Determine the [x, y] coordinate at the center of the cell enclosing the given text.  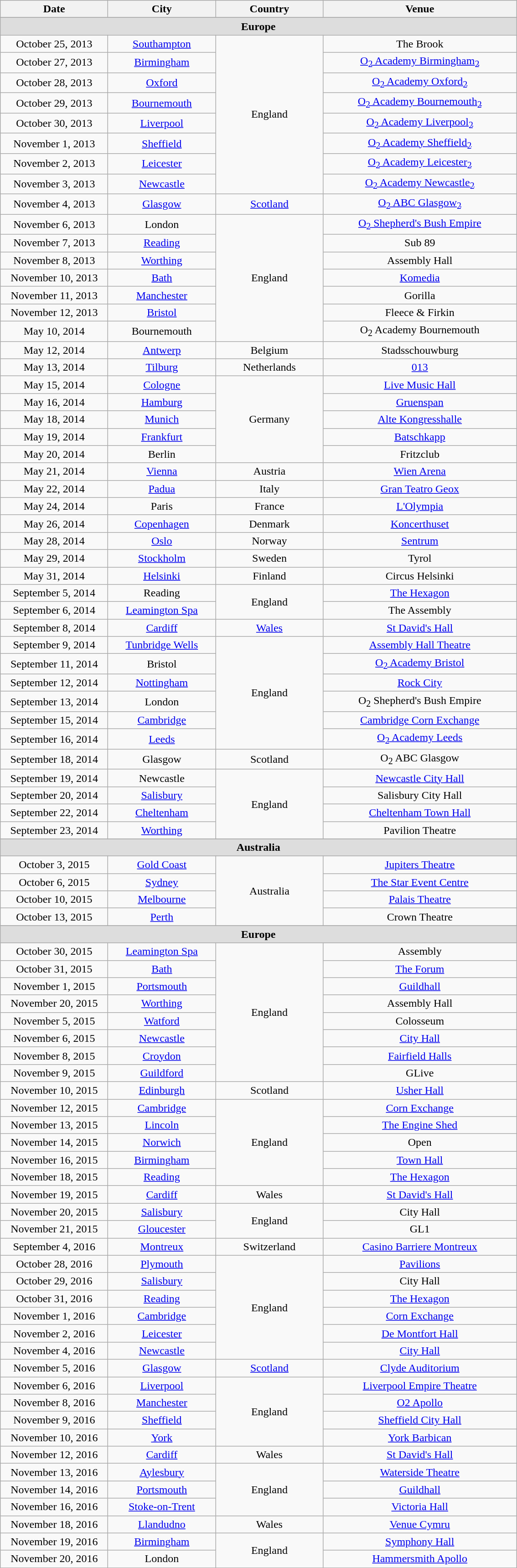
Hammersmith Apollo [420, 1559]
October 31, 2016 [54, 1299]
October 10, 2015 [54, 900]
November 2, 2016 [54, 1333]
October 13, 2015 [54, 917]
Live Music Hall [420, 385]
Gran Teatro Geox [420, 489]
October 28, 2013 [54, 83]
O2 Academy Leicester2 [420, 164]
The Forum [420, 969]
Sweden [269, 558]
Belgium [269, 350]
Sub 89 [420, 243]
Helsinki [162, 576]
Clyde Auditorium [420, 1368]
Padua [162, 489]
May 13, 2014 [54, 367]
September 8, 2014 [54, 628]
Victoria Hall [420, 1507]
November 11, 2013 [54, 295]
Cheltenham Town Hall [420, 812]
O2 Academy Oxford2 [420, 83]
Montreux [162, 1247]
Cambridge Corn Exchange [420, 720]
November 1, 2013 [54, 143]
O2 Academy Bournemouth [420, 331]
Colosseum [420, 1021]
November 6, 2013 [54, 224]
O2 ABC Glasgow [420, 759]
October 31, 2015 [54, 969]
November 1, 2016 [54, 1316]
November 13, 2016 [54, 1472]
October 30, 2013 [54, 123]
May 22, 2014 [54, 489]
May 16, 2014 [54, 402]
November 9, 2015 [54, 1073]
Waterside Theatre [420, 1472]
Pavilion Theatre [420, 830]
November 14, 2015 [54, 1143]
France [269, 506]
Southampton [162, 44]
Edinburgh [162, 1090]
May 24, 2014 [54, 506]
Munich [162, 419]
Venue [420, 9]
Plymouth [162, 1264]
Oxford [162, 83]
October 29, 2016 [54, 1281]
November 16, 2016 [54, 1507]
October 30, 2015 [54, 952]
Jupiters Theatre [420, 865]
May 12, 2014 [54, 350]
Frankfurt [162, 437]
Wien Arena [420, 471]
November 8, 2015 [54, 1056]
May 21, 2014 [54, 471]
November 18, 2015 [54, 1177]
Paris [162, 506]
November 10, 2013 [54, 278]
Lincoln [162, 1125]
Berlin [162, 454]
GLive [420, 1073]
September 5, 2014 [54, 593]
Switzerland [269, 1247]
013 [420, 367]
May 10, 2014 [54, 331]
O2 Academy Bournemouth2 [420, 103]
Aylesbury [162, 1472]
May 20, 2014 [54, 454]
Assembly Hall Theatre [420, 645]
November 5, 2016 [54, 1368]
November 8, 2016 [54, 1403]
Usher Hall [420, 1090]
Denmark [269, 523]
May 18, 2014 [54, 419]
September 11, 2014 [54, 664]
De Montfort Hall [420, 1333]
September 19, 2014 [54, 778]
Llandudno [162, 1524]
Fleece & Firkin [420, 312]
September 23, 2014 [54, 830]
September 13, 2014 [54, 701]
November 6, 2015 [54, 1038]
November 20, 2016 [54, 1559]
Tunbridge Wells [162, 645]
October 28, 2016 [54, 1264]
November 19, 2016 [54, 1542]
November 12, 2016 [54, 1455]
Stockholm [162, 558]
September 6, 2014 [54, 611]
Stadsschouwburg [420, 350]
Date [54, 9]
Venue Cymru [420, 1524]
Gold Coast [162, 865]
Palais Theatre [420, 900]
Casino Barriere Montreux [420, 1247]
November 12, 2013 [54, 312]
Batschkapp [420, 437]
Cologne [162, 385]
May 29, 2014 [54, 558]
May 19, 2014 [54, 437]
Sydney [162, 882]
October 6, 2015 [54, 882]
November 7, 2013 [54, 243]
The Engine Shed [420, 1125]
Finland [269, 576]
Hamburg [162, 402]
Rock City [420, 683]
Salisbury City Hall [420, 795]
Sheffield City Hall [420, 1420]
Leeds [162, 739]
Netherlands [269, 367]
Open [420, 1143]
Germany [269, 419]
Pavilions [420, 1264]
November 12, 2015 [54, 1107]
Vienna [162, 471]
The Assembly [420, 611]
Town Hall [420, 1160]
September 15, 2014 [54, 720]
Sentrum [420, 541]
Tilburg [162, 367]
Circus Helsinki [420, 576]
September 20, 2014 [54, 795]
November 19, 2015 [54, 1195]
GL1 [420, 1229]
November 13, 2015 [54, 1125]
Alte Kongresshalle [420, 419]
York Barbican [420, 1438]
O2 Academy Liverpool2 [420, 123]
The Brook [420, 44]
September 18, 2014 [54, 759]
May 28, 2014 [54, 541]
City [162, 9]
L'Olympia [420, 506]
O2 Academy Bristol [420, 664]
O2 Apollo [420, 1403]
November 18, 2016 [54, 1524]
Koncerthuset [420, 523]
September 22, 2014 [54, 812]
O2 Academy Sheffield2 [420, 143]
The Star Event Centre [420, 882]
Gorilla [420, 295]
Croydon [162, 1056]
Austria [269, 471]
November 21, 2015 [54, 1229]
Komedia [420, 278]
November 8, 2013 [54, 260]
Melbourne [162, 900]
November 4, 2013 [54, 204]
September 12, 2014 [54, 683]
Assembly [420, 952]
September 9, 2014 [54, 645]
Newcastle City Hall [420, 778]
Crown Theatre [420, 917]
May 26, 2014 [54, 523]
October 3, 2015 [54, 865]
Nottingham [162, 683]
September 16, 2014 [54, 739]
Tyrol [420, 558]
Fairfield Halls [420, 1056]
O2 Academy Newcastle2 [420, 184]
November 16, 2015 [54, 1160]
O2 Academy Birmingham2 [420, 62]
May 31, 2014 [54, 576]
York [162, 1438]
Guildford [162, 1073]
Norwich [162, 1143]
Gruenspan [420, 402]
Antwerp [162, 350]
Perth [162, 917]
November 6, 2016 [54, 1386]
Fritzclub [420, 454]
Liverpool Empire Theatre [420, 1386]
Norway [269, 541]
O2 Academy Leeds [420, 739]
Italy [269, 489]
November 4, 2016 [54, 1351]
November 2, 2013 [54, 164]
October 27, 2013 [54, 62]
November 10, 2016 [54, 1438]
Copenhagen [162, 523]
November 10, 2015 [54, 1090]
Watford [162, 1021]
September 4, 2016 [54, 1247]
November 9, 2016 [54, 1420]
Oslo [162, 541]
Stoke-on-Trent [162, 1507]
November 3, 2013 [54, 184]
O2 ABC Glasgow2 [420, 204]
November 14, 2016 [54, 1490]
October 29, 2013 [54, 103]
May 15, 2014 [54, 385]
November 1, 2015 [54, 986]
October 25, 2013 [54, 44]
Country [269, 9]
Gloucester [162, 1229]
Cheltenham [162, 812]
Symphony Hall [420, 1542]
November 5, 2015 [54, 1021]
